Search for the cell housing the specified text and yield its (X, Y) center coordinate. 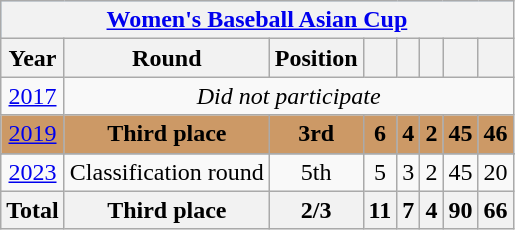
90 (460, 210)
Round (166, 58)
2017 (33, 96)
66 (496, 210)
Total (33, 210)
2023 (33, 172)
6 (380, 134)
Year (33, 58)
11 (380, 210)
Position (316, 58)
5 (380, 172)
3 (408, 172)
2/3 (316, 210)
3rd (316, 134)
20 (496, 172)
Did not participate (288, 96)
Women's Baseball Asian Cup (257, 20)
Classification round (166, 172)
46 (496, 134)
5th (316, 172)
7 (408, 210)
2019 (33, 134)
